Determine the [X, Y] coordinate at the center of the cell enclosing the given text.  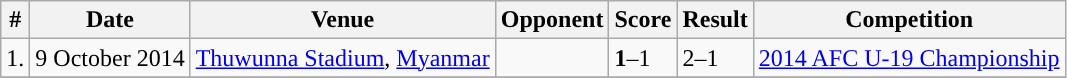
Thuwunna Stadium, Myanmar [342, 58]
1. [16, 58]
# [16, 20]
1–1 [643, 58]
9 October 2014 [110, 58]
2–1 [715, 58]
Opponent [552, 20]
Score [643, 20]
2014 AFC U-19 Championship [909, 58]
Competition [909, 20]
Venue [342, 20]
Date [110, 20]
Result [715, 20]
